Provide the [x, y] coordinate of the cell's center where the given text is located.  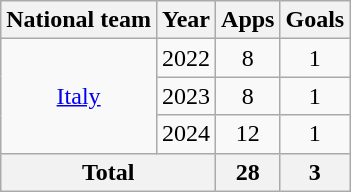
Apps [248, 20]
Year [186, 20]
Italy [79, 96]
2022 [186, 58]
National team [79, 20]
2023 [186, 96]
12 [248, 134]
2024 [186, 134]
28 [248, 172]
Goals [315, 20]
3 [315, 172]
Total [108, 172]
